Determine the (X, Y) coordinate at the center of the cell enclosing the given text.  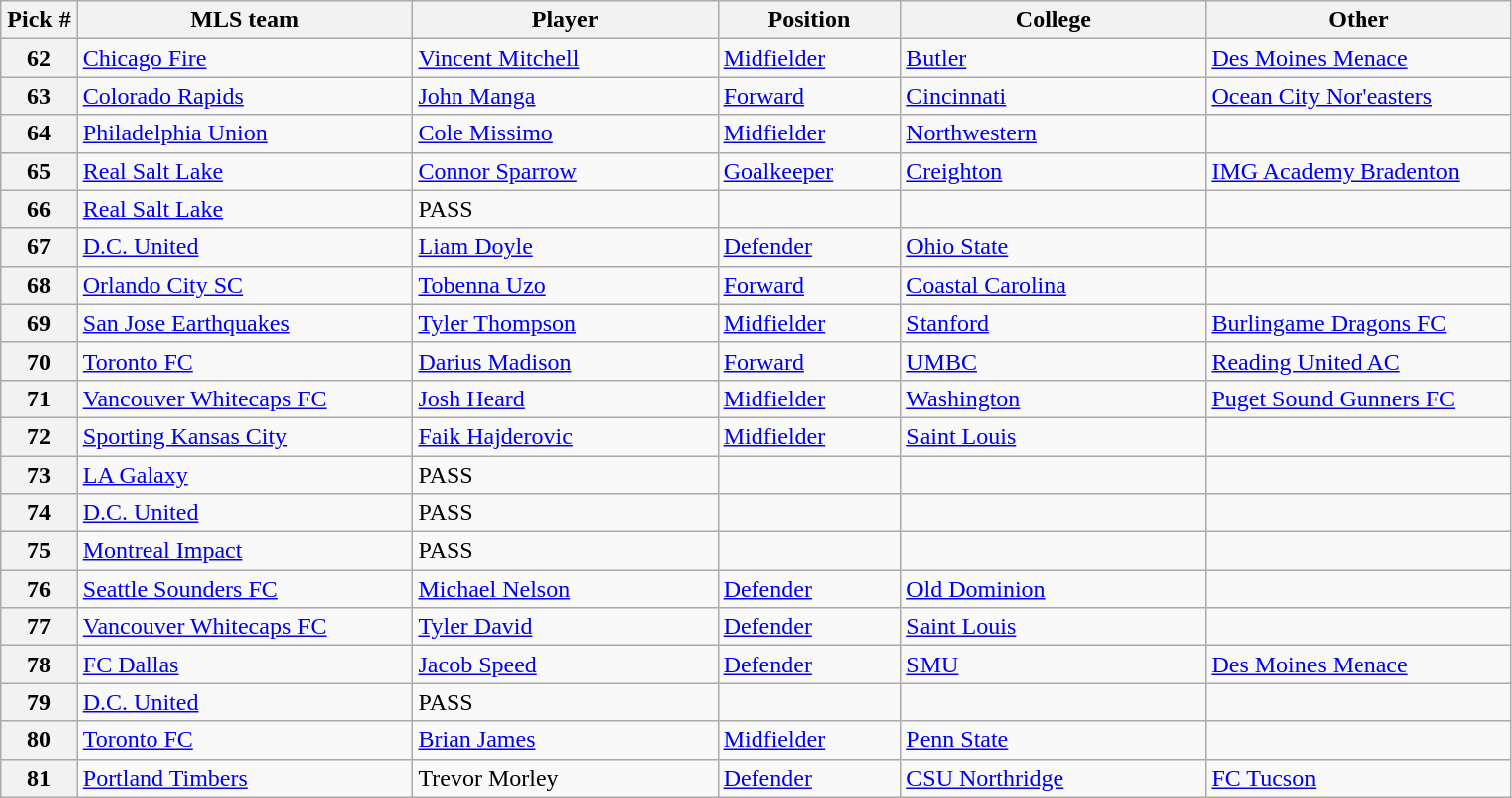
Tyler Thompson (565, 323)
Position (809, 20)
FC Tucson (1359, 778)
Chicago Fire (245, 58)
Michael Nelson (565, 589)
70 (39, 361)
Old Dominion (1054, 589)
Goalkeeper (809, 171)
76 (39, 589)
66 (39, 209)
74 (39, 513)
Sporting Kansas City (245, 436)
Orlando City SC (245, 285)
Reading United AC (1359, 361)
John Manga (565, 96)
Faik Hajderovic (565, 436)
71 (39, 399)
Burlingame Dragons FC (1359, 323)
Jacob Speed (565, 665)
Penn State (1054, 740)
UMBC (1054, 361)
Puget Sound Gunners FC (1359, 399)
San Jose Earthquakes (245, 323)
Portland Timbers (245, 778)
Philadelphia Union (245, 133)
College (1054, 20)
78 (39, 665)
80 (39, 740)
81 (39, 778)
Tobenna Uzo (565, 285)
Cole Missimo (565, 133)
Colorado Rapids (245, 96)
Pick # (39, 20)
Washington (1054, 399)
CSU Northridge (1054, 778)
75 (39, 551)
63 (39, 96)
68 (39, 285)
77 (39, 627)
SMU (1054, 665)
Connor Sparrow (565, 171)
Cincinnati (1054, 96)
Seattle Sounders FC (245, 589)
Liam Doyle (565, 247)
79 (39, 702)
Tyler David (565, 627)
Darius Madison (565, 361)
73 (39, 475)
MLS team (245, 20)
62 (39, 58)
65 (39, 171)
Player (565, 20)
Creighton (1054, 171)
Josh Heard (565, 399)
FC Dallas (245, 665)
Montreal Impact (245, 551)
Stanford (1054, 323)
Brian James (565, 740)
Butler (1054, 58)
Vincent Mitchell (565, 58)
67 (39, 247)
Northwestern (1054, 133)
Trevor Morley (565, 778)
Ohio State (1054, 247)
72 (39, 436)
64 (39, 133)
Ocean City Nor'easters (1359, 96)
Coastal Carolina (1054, 285)
LA Galaxy (245, 475)
IMG Academy Bradenton (1359, 171)
Other (1359, 20)
69 (39, 323)
